Find where the given text appears and provide that cell's center as [X, Y] coordinate. 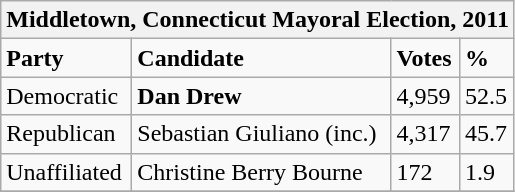
Republican [66, 134]
Democratic [66, 96]
Dan Drew [262, 96]
% [486, 58]
4,317 [426, 134]
Unaffiliated [66, 172]
Christine Berry Bourne [262, 172]
172 [426, 172]
52.5 [486, 96]
Party [66, 58]
Middletown, Connecticut Mayoral Election, 2011 [258, 20]
1.9 [486, 172]
Sebastian Giuliano (inc.) [262, 134]
4,959 [426, 96]
Candidate [262, 58]
45.7 [486, 134]
Votes [426, 58]
